Locate the cell with the specified text and output its [x, y] center coordinate. 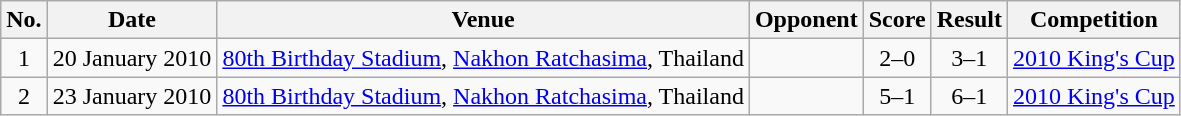
5–1 [897, 96]
2 [24, 96]
1 [24, 58]
Opponent [806, 20]
Date [132, 20]
Competition [1094, 20]
6–1 [969, 96]
Score [897, 20]
20 January 2010 [132, 58]
No. [24, 20]
2–0 [897, 58]
3–1 [969, 58]
Result [969, 20]
Venue [484, 20]
23 January 2010 [132, 96]
